Extract the [X, Y] coordinate from the center of the cell holding the provided text.  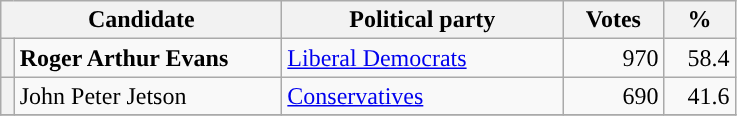
58.4 [700, 58]
Votes [614, 20]
Roger Arthur Evans [148, 58]
% [700, 20]
Liberal Democrats [422, 58]
970 [614, 58]
690 [614, 96]
Conservatives [422, 96]
Candidate [142, 20]
41.6 [700, 96]
John Peter Jetson [148, 96]
Political party [422, 20]
